From the cell containing the given text, extract its center point as (x, y) coordinate. 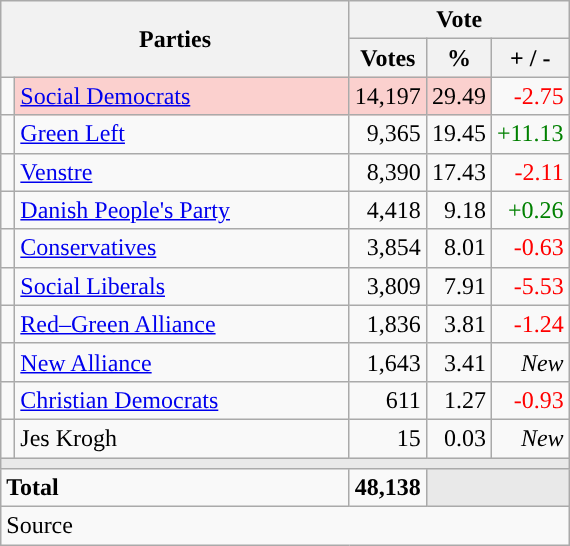
4,418 (388, 210)
-1.24 (530, 324)
Christian Democrats (182, 400)
Conservatives (182, 248)
+0.26 (530, 210)
+ / - (530, 58)
15 (388, 438)
New Alliance (182, 362)
3,854 (388, 248)
8.01 (458, 248)
Social Democrats (182, 96)
Vote (459, 20)
0.03 (458, 438)
-2.75 (530, 96)
Red–Green Alliance (182, 324)
17.43 (458, 172)
19.45 (458, 134)
-5.53 (530, 286)
1.27 (458, 400)
Total (176, 488)
Source (285, 526)
-0.63 (530, 248)
3.81 (458, 324)
1,836 (388, 324)
3,809 (388, 286)
Votes (388, 58)
% (458, 58)
-2.11 (530, 172)
Jes Krogh (182, 438)
29.49 (458, 96)
611 (388, 400)
Venstre (182, 172)
-0.93 (530, 400)
Parties (176, 39)
7.91 (458, 286)
9.18 (458, 210)
14,197 (388, 96)
48,138 (388, 488)
Social Liberals (182, 286)
8,390 (388, 172)
+11.13 (530, 134)
9,365 (388, 134)
Green Left (182, 134)
1,643 (388, 362)
Danish People's Party (182, 210)
3.41 (458, 362)
